Capture the cell that displays the provided text and extract its [X, Y] central coordinate. 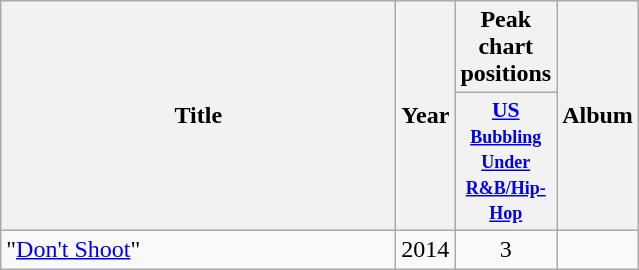
USBubbling Under R&B/Hip-Hop [506, 162]
"Don't Shoot" [198, 249]
Title [198, 116]
3 [506, 249]
2014 [426, 249]
Peak chart positions [506, 47]
Year [426, 116]
Album [598, 116]
